Scan for the cell matching the given text and deliver its [X, Y] coordinate at center. 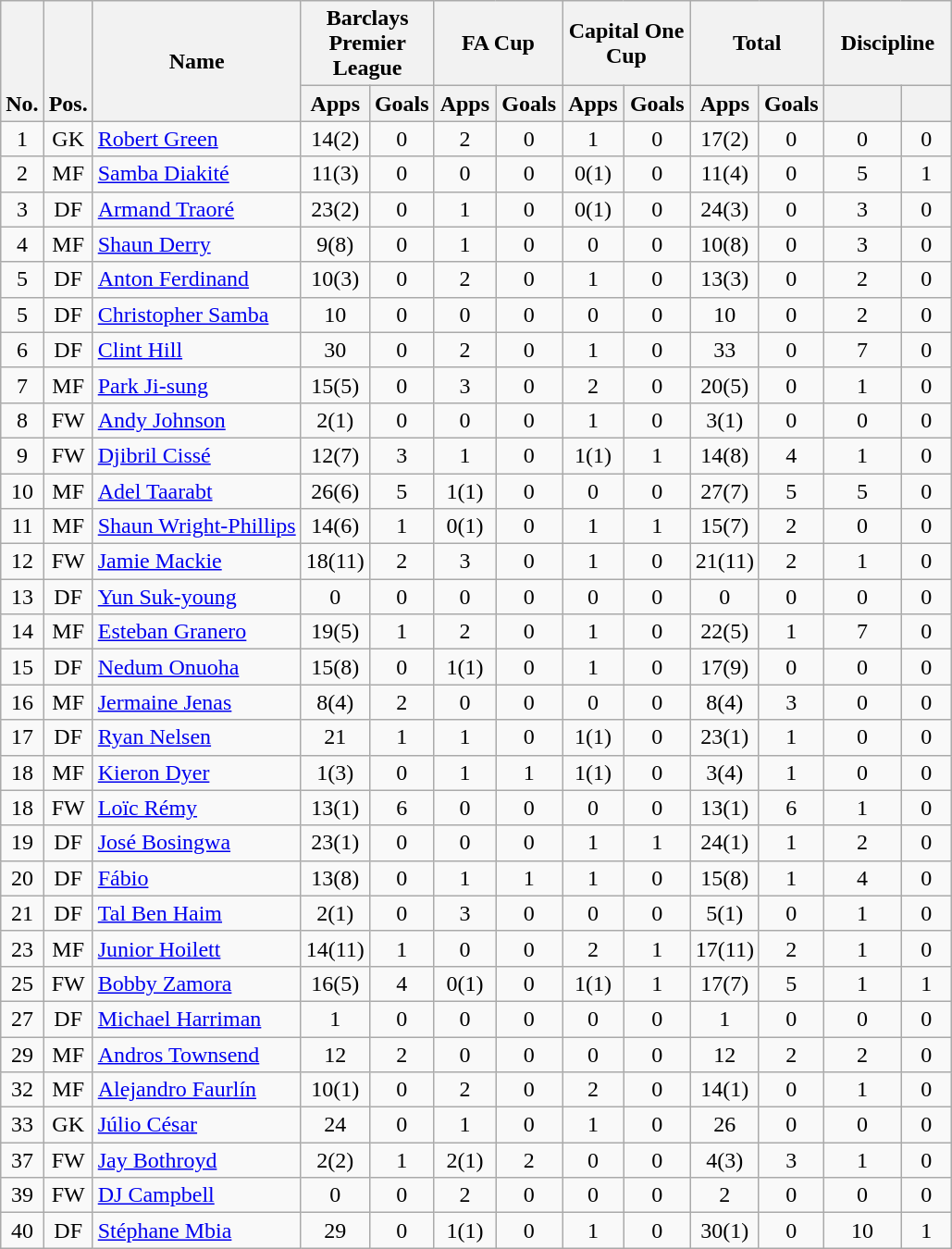
Bobby Zamora [196, 983]
Esteban Granero [196, 632]
22(5) [724, 632]
15 [22, 667]
Capital One Cup [627, 43]
Djibril Cissé [196, 455]
14 [22, 632]
Stéphane Mbia [196, 1230]
23(2) [335, 209]
4(3) [724, 1160]
Armand Traoré [196, 209]
24(1) [724, 843]
17(9) [724, 667]
30(1) [724, 1230]
Christopher Samba [196, 315]
5(1) [724, 913]
Fábio [196, 878]
Yun Suk-young [196, 597]
Total [757, 43]
José Bosingwa [196, 843]
17(2) [724, 139]
Jermaine Jenas [196, 702]
Name [196, 61]
14(2) [335, 139]
14(1) [724, 1090]
Alejandro Faurlín [196, 1090]
DJ Campbell [196, 1195]
32 [22, 1090]
18(11) [335, 562]
17(11) [724, 948]
15(5) [335, 385]
20(5) [724, 385]
21(11) [724, 562]
Júlio César [196, 1125]
Junior Hoilett [196, 948]
Nedum Onuoha [196, 667]
16 [22, 702]
Samba Diakité [196, 174]
23 [22, 948]
Anton Ferdinand [196, 279]
30 [335, 350]
39 [22, 1195]
3(4) [724, 773]
Loïc Rémy [196, 808]
9(8) [335, 244]
13 [22, 597]
17 [22, 737]
Andy Johnson [196, 420]
2(2) [335, 1160]
25 [22, 983]
Robert Green [196, 139]
Tal Ben Haim [196, 913]
1(3) [335, 773]
14(8) [724, 455]
27(7) [724, 491]
Michael Harriman [196, 1019]
No. [22, 61]
10(1) [335, 1090]
Jamie Mackie [196, 562]
11 [22, 526]
13(3) [724, 279]
Andros Townsend [196, 1054]
26(6) [335, 491]
10(3) [335, 279]
Discipline [888, 43]
40 [22, 1230]
37 [22, 1160]
19(5) [335, 632]
20 [22, 878]
8 [22, 420]
Kieron Dyer [196, 773]
11(4) [724, 174]
Clint Hill [196, 350]
Jay Bothroyd [196, 1160]
10(8) [724, 244]
12(7) [335, 455]
13(8) [335, 878]
Ryan Nelsen [196, 737]
16(5) [335, 983]
19 [22, 843]
14(6) [335, 526]
Park Ji-sung [196, 385]
Shaun Wright-Phillips [196, 526]
24(3) [724, 209]
FA Cup [498, 43]
27 [22, 1019]
26 [724, 1125]
Pos. [68, 61]
14(11) [335, 948]
11(3) [335, 174]
15(7) [724, 526]
9 [22, 455]
Barclays Premier League [367, 43]
24 [335, 1125]
17(7) [724, 983]
Shaun Derry [196, 244]
3(1) [724, 420]
Adel Taarabt [196, 491]
